For the text-containing cell, return its midpoint in [x, y] coordinate format. 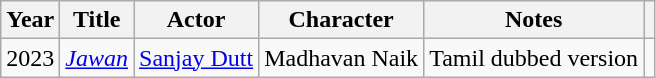
Actor [196, 20]
Notes [534, 20]
Tamil dubbed version [534, 58]
Character [342, 20]
Sanjay Dutt [196, 58]
Jawan [97, 58]
Title [97, 20]
Year [30, 20]
Madhavan Naik [342, 58]
2023 [30, 58]
